Identify which cell holds the provided text, then report its [x, y] central coordinate. 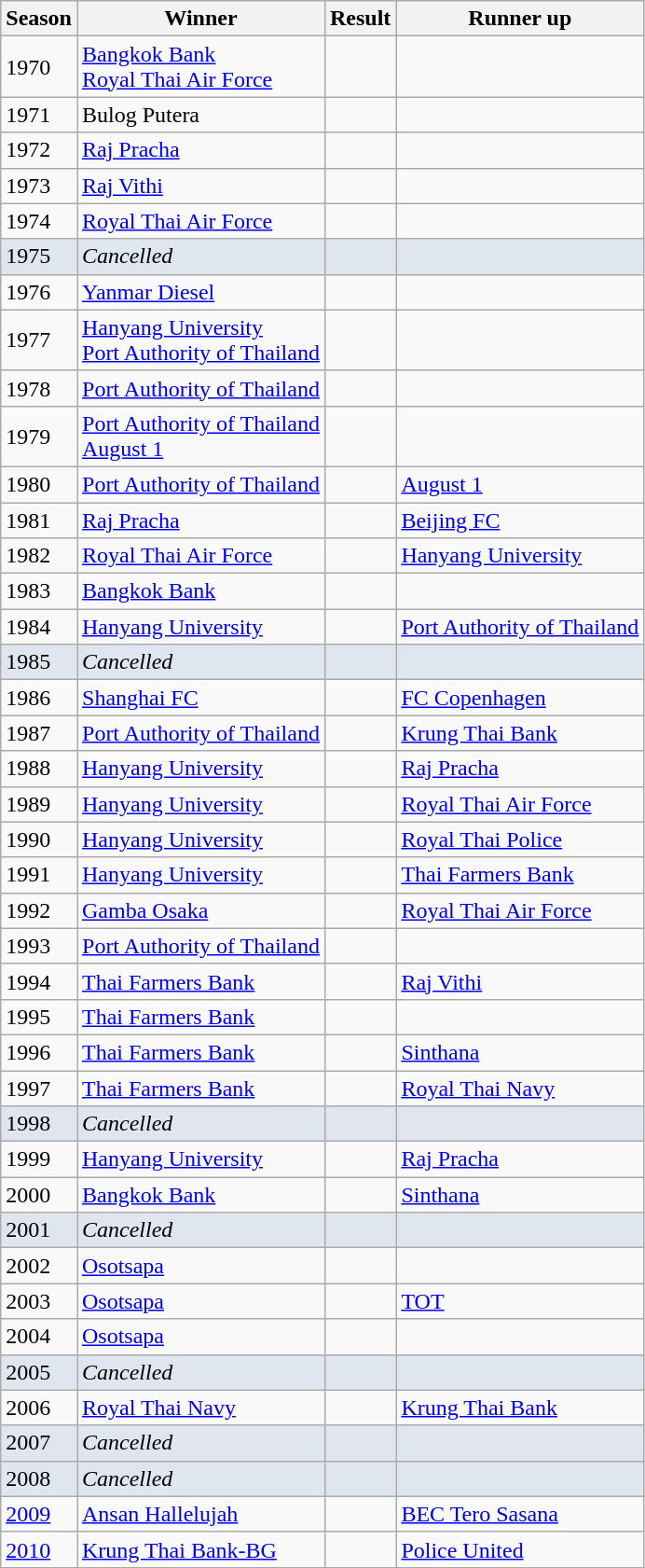
Bulog Putera [200, 115]
Gamba Osaka [200, 910]
Result [360, 19]
2003 [39, 1301]
Port Authority of Thailand August 1 [200, 437]
Police United [520, 1549]
1989 [39, 804]
2007 [39, 1443]
1970 [39, 67]
1972 [39, 150]
BEC Tero Sasana [520, 1514]
Shanghai FC [200, 698]
Beijing FC [520, 520]
1977 [39, 340]
Yanmar Diesel [200, 292]
1991 [39, 875]
2002 [39, 1266]
2000 [39, 1195]
2010 [39, 1549]
1986 [39, 698]
2006 [39, 1408]
1992 [39, 910]
1994 [39, 981]
1996 [39, 1052]
Hanyang University Port Authority of Thailand [200, 340]
1979 [39, 437]
FC Copenhagen [520, 698]
1971 [39, 115]
1975 [39, 257]
1995 [39, 1017]
2005 [39, 1372]
Winner [200, 19]
Ansan Hallelujah [200, 1514]
Runner up [520, 19]
1998 [39, 1124]
1987 [39, 733]
1974 [39, 221]
1978 [39, 388]
1980 [39, 484]
1999 [39, 1159]
Krung Thai Bank-BG [200, 1549]
August 1 [520, 484]
Season [39, 19]
1985 [39, 662]
1984 [39, 627]
1983 [39, 591]
2004 [39, 1337]
Bangkok Bank Royal Thai Air Force [200, 67]
1997 [39, 1089]
2001 [39, 1230]
TOT [520, 1301]
1990 [39, 840]
1982 [39, 556]
1993 [39, 946]
1976 [39, 292]
Royal Thai Police [520, 840]
1981 [39, 520]
2009 [39, 1514]
1973 [39, 186]
2008 [39, 1478]
1988 [39, 769]
